Return the [x, y] coordinate for the center point of the cell that contains the specified text.  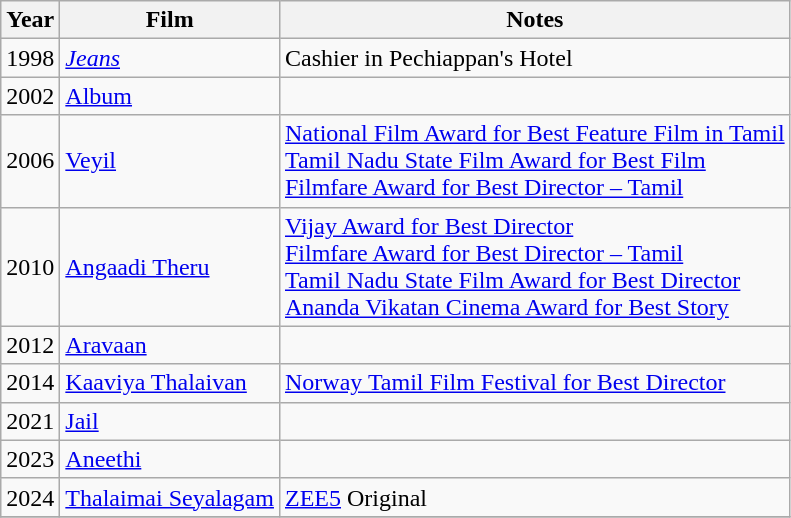
2006 [30, 161]
National Film Award for Best Feature Film in TamilTamil Nadu State Film Award for Best FilmFilmfare Award for Best Director – Tamil [534, 161]
Notes [534, 20]
1998 [30, 58]
2010 [30, 266]
Aravaan [170, 345]
Thalaimai Seyalagam [170, 497]
Album [170, 96]
Veyil [170, 161]
2002 [30, 96]
Jail [170, 421]
2024 [30, 497]
Year [30, 20]
2021 [30, 421]
Jeans [170, 58]
Angaadi Theru [170, 266]
Norway Tamil Film Festival for Best Director [534, 383]
ZEE5 Original [534, 497]
2014 [30, 383]
Kaaviya Thalaivan [170, 383]
2023 [30, 459]
2012 [30, 345]
Film [170, 20]
Aneethi [170, 459]
Cashier in Pechiappan's Hotel [534, 58]
